Identify which cell holds the provided text, then report its [X, Y] central coordinate. 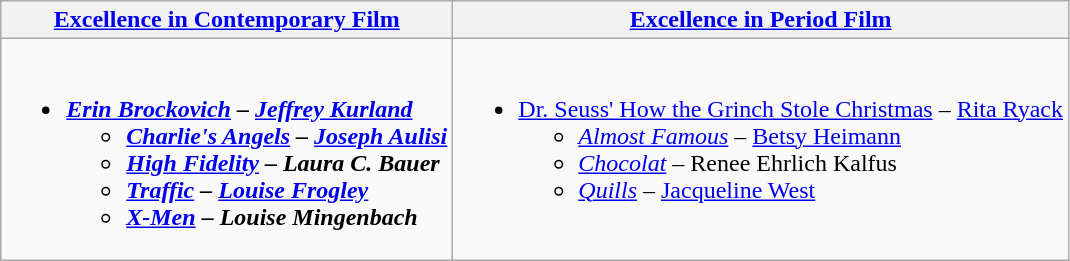
Erin Brockovich – Jeffrey KurlandCharlie's Angels – Joseph AulisiHigh Fidelity – Laura C. BauerTraffic – Louise FrogleyX-Men – Louise Mingenbach [227, 150]
Excellence in Period Film [761, 20]
Dr. Seuss' How the Grinch Stole Christmas – Rita RyackAlmost Famous – Betsy HeimannChocolat – Renee Ehrlich KalfusQuills – Jacqueline West [761, 150]
Excellence in Contemporary Film [227, 20]
